Capture the cell that displays the provided text and extract its (X, Y) central coordinate. 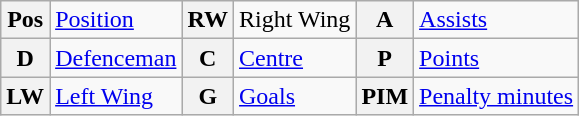
Centre (295, 58)
Goals (295, 96)
Points (496, 58)
LW (26, 96)
C (208, 58)
Pos (26, 20)
D (26, 58)
PIM (385, 96)
RW (208, 20)
Defenceman (116, 58)
Penalty minutes (496, 96)
Left Wing (116, 96)
Assists (496, 20)
Right Wing (295, 20)
A (385, 20)
G (208, 96)
P (385, 58)
Position (116, 20)
